For the text-containing cell, return its midpoint in (X, Y) coordinate format. 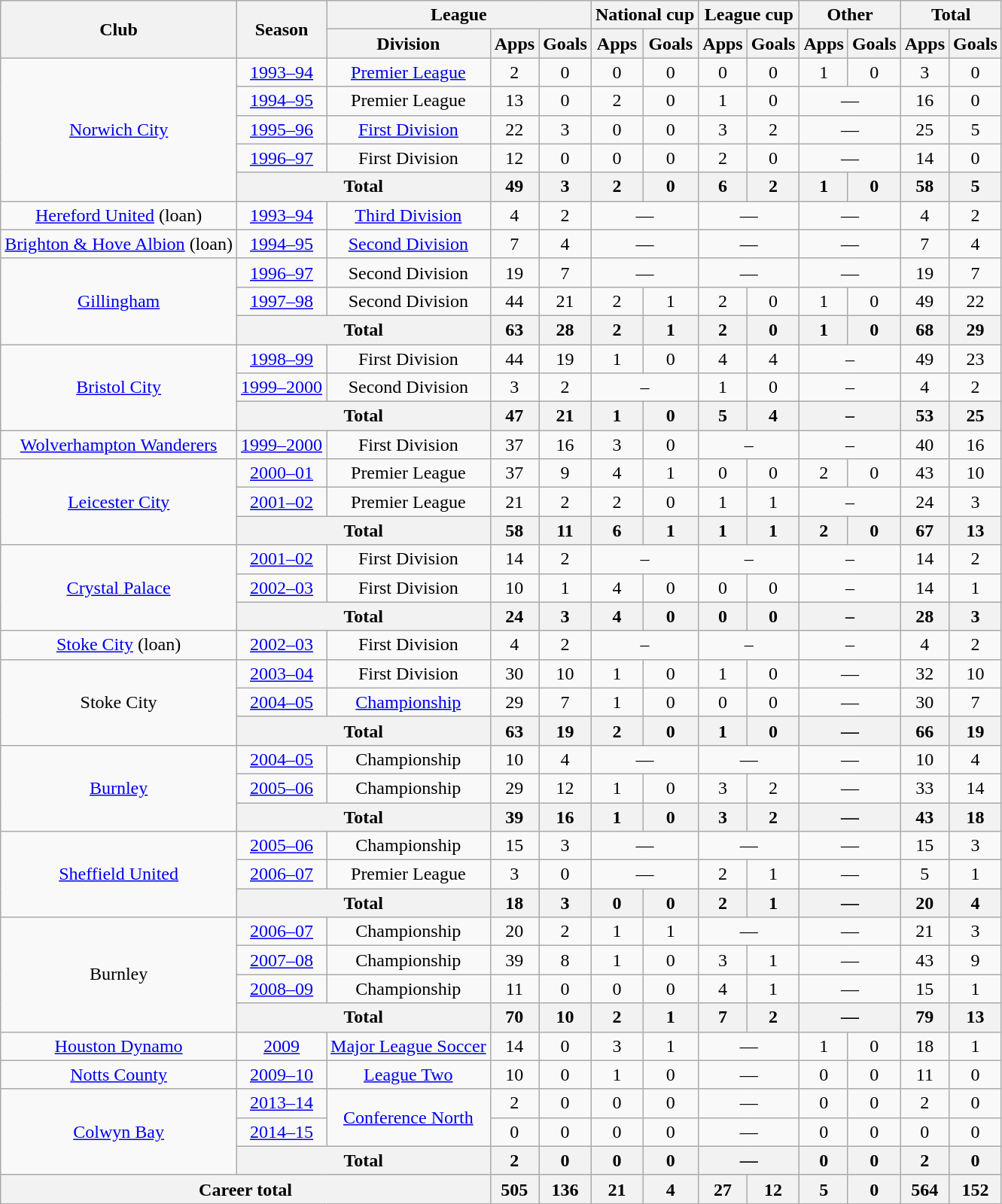
National cup (644, 15)
66 (924, 731)
League (459, 15)
Season (282, 29)
Major League Soccer (409, 1046)
2013–14 (282, 1103)
Crystal Palace (119, 588)
27 (723, 1189)
Norwich City (119, 129)
League Two (409, 1075)
68 (924, 330)
2008–09 (282, 989)
152 (976, 1189)
Houston Dynamo (119, 1046)
70 (514, 1017)
23 (976, 359)
Sheffield United (119, 874)
Brighton & Hove Albion (loan) (119, 244)
2003–04 (282, 673)
2009–10 (282, 1075)
Division (409, 44)
53 (924, 416)
40 (924, 445)
2009 (282, 1046)
Hereford United (loan) (119, 215)
Colwyn Bay (119, 1132)
Wolverhampton Wanderers (119, 445)
Leicester City (119, 502)
Club (119, 29)
1998–99 (282, 359)
32 (924, 673)
1997–98 (282, 301)
Notts County (119, 1075)
564 (924, 1189)
Conference North (409, 1117)
Gillingham (119, 301)
2007–08 (282, 960)
Stoke City (loan) (119, 645)
1995–96 (282, 129)
8 (565, 960)
79 (924, 1017)
Other (850, 15)
136 (565, 1189)
League cup (749, 15)
Career total (245, 1189)
2000–01 (282, 473)
2014–15 (282, 1132)
505 (514, 1189)
47 (514, 416)
Bristol City (119, 388)
Stoke City (119, 702)
33 (924, 788)
Third Division (409, 215)
67 (924, 531)
